Provide the (x, y) coordinate of the cell's center where the given text is located.  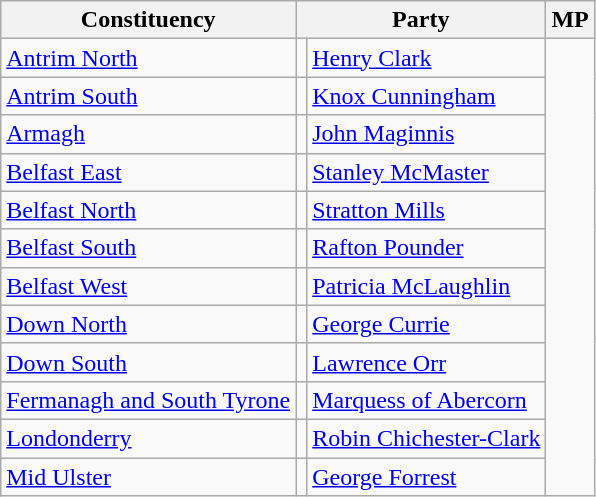
John Maginnis (426, 134)
Fermanagh and South Tyrone (148, 400)
Armagh (148, 134)
Down South (148, 362)
Party (421, 20)
Antrim North (148, 58)
Robin Chichester-Clark (426, 438)
Belfast West (148, 286)
Lawrence Orr (426, 362)
Rafton Pounder (426, 248)
Londonderry (148, 438)
Stratton Mills (426, 210)
George Currie (426, 324)
Down North (148, 324)
Mid Ulster (148, 477)
Henry Clark (426, 58)
Knox Cunningham (426, 96)
Stanley McMaster (426, 172)
Constituency (148, 20)
Belfast East (148, 172)
MP (570, 20)
Marquess of Abercorn (426, 400)
Belfast North (148, 210)
George Forrest (426, 477)
Belfast South (148, 248)
Patricia McLaughlin (426, 286)
Antrim South (148, 96)
